Search for the cell housing the specified text and yield its [X, Y] center coordinate. 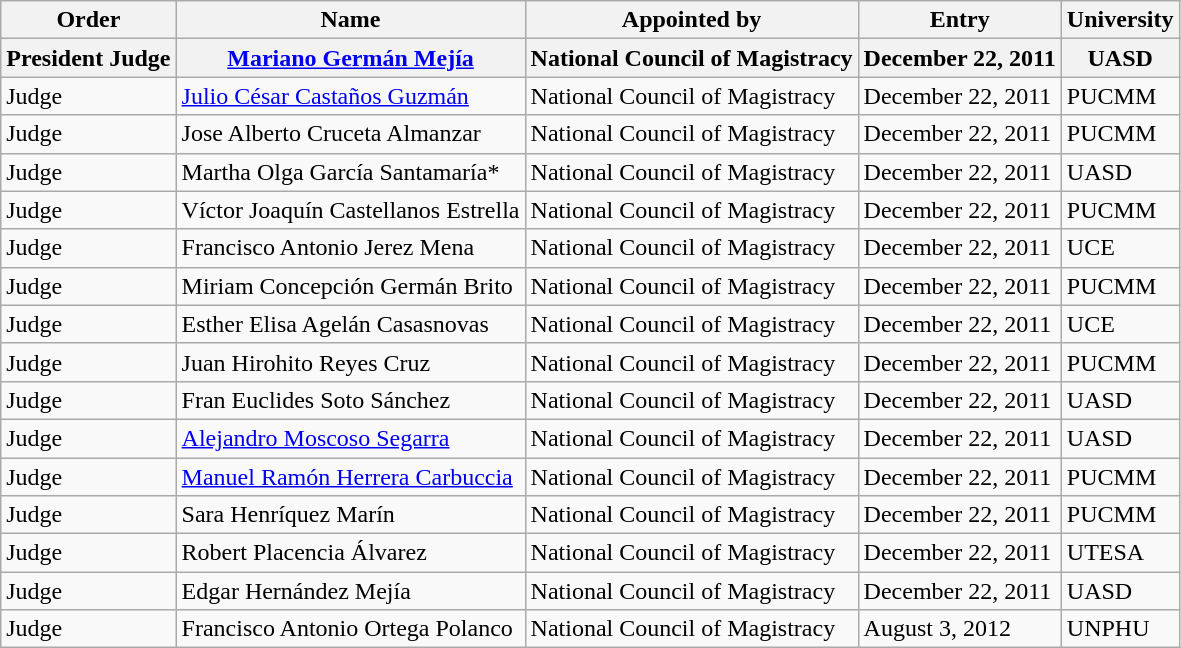
Juan Hirohito Reyes Cruz [350, 362]
President Judge [88, 58]
UNPHU [1120, 629]
Jose Alberto Cruceta Almanzar [350, 134]
Order [88, 20]
August 3, 2012 [960, 629]
Sara Henríquez Marín [350, 515]
Francisco Antonio Jerez Mena [350, 248]
Mariano Germán Mejía [350, 58]
Fran Euclides Soto Sánchez [350, 400]
Manuel Ramón Herrera Carbuccia [350, 477]
Francisco Antonio Ortega Polanco [350, 629]
Edgar Hernández Mejía [350, 591]
Entry [960, 20]
UTESA [1120, 553]
University [1120, 20]
Robert Placencia Álvarez [350, 553]
Miriam Concepción Germán Brito [350, 286]
Martha Olga García Santamaría* [350, 172]
Julio César Castaños Guzmán [350, 96]
Alejandro Moscoso Segarra [350, 438]
Esther Elisa Agelán Casasnovas [350, 324]
Name [350, 20]
Appointed by [692, 20]
Víctor Joaquín Castellanos Estrella [350, 210]
